Return [x, y] of the center of cell containing provided text 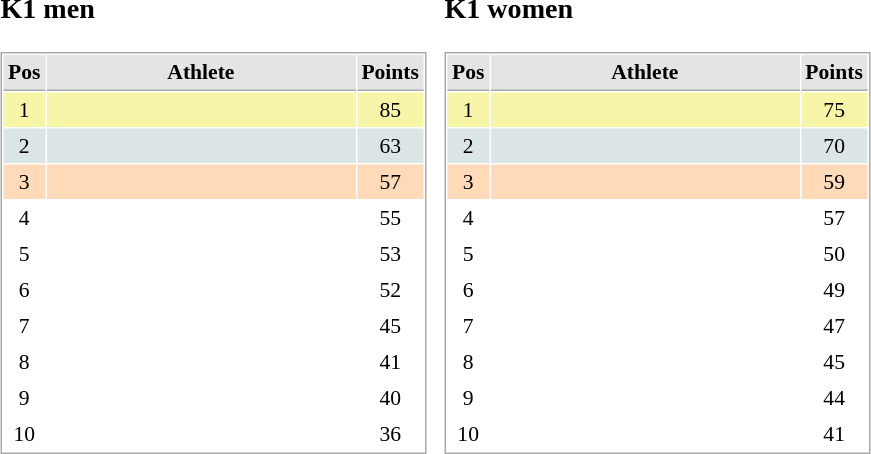
53 [390, 254]
85 [390, 110]
47 [834, 326]
44 [834, 398]
40 [390, 398]
55 [390, 218]
59 [834, 182]
63 [390, 146]
70 [834, 146]
52 [390, 290]
36 [390, 434]
75 [834, 110]
49 [834, 290]
50 [834, 254]
